Identify which cell holds the provided text, then report its [X, Y] central coordinate. 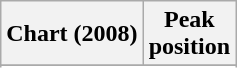
Peakposition [189, 34]
Chart (2008) [72, 34]
